Output the [x, y] coordinate of the center of the cell containing the given text.  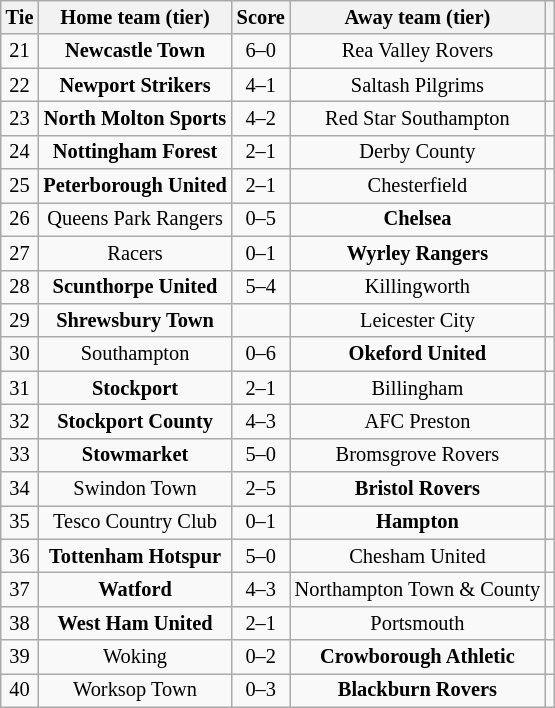
Hampton [418, 522]
25 [20, 186]
West Ham United [134, 623]
Blackburn Rovers [418, 690]
0–2 [261, 657]
33 [20, 455]
2–5 [261, 489]
Billingham [418, 388]
31 [20, 388]
Chesterfield [418, 186]
Tie [20, 17]
Stockport County [134, 421]
Peterborough United [134, 186]
Rea Valley Rovers [418, 51]
6–0 [261, 51]
Watford [134, 589]
Woking [134, 657]
29 [20, 320]
0–3 [261, 690]
Okeford United [418, 354]
23 [20, 118]
AFC Preston [418, 421]
Scunthorpe United [134, 287]
Southampton [134, 354]
4–1 [261, 85]
Swindon Town [134, 489]
North Molton Sports [134, 118]
Derby County [418, 152]
Saltash Pilgrims [418, 85]
37 [20, 589]
Tesco Country Club [134, 522]
36 [20, 556]
Newcastle Town [134, 51]
Northampton Town & County [418, 589]
32 [20, 421]
34 [20, 489]
Shrewsbury Town [134, 320]
Red Star Southampton [418, 118]
Leicester City [418, 320]
Portsmouth [418, 623]
Stockport [134, 388]
Crowborough Athletic [418, 657]
Tottenham Hotspur [134, 556]
Bristol Rovers [418, 489]
Home team (tier) [134, 17]
Score [261, 17]
30 [20, 354]
Bromsgrove Rovers [418, 455]
Stowmarket [134, 455]
5–4 [261, 287]
Wyrley Rangers [418, 253]
21 [20, 51]
38 [20, 623]
4–2 [261, 118]
Queens Park Rangers [134, 219]
Racers [134, 253]
Newport Strikers [134, 85]
39 [20, 657]
Nottingham Forest [134, 152]
26 [20, 219]
24 [20, 152]
Killingworth [418, 287]
Worksop Town [134, 690]
35 [20, 522]
0–5 [261, 219]
Away team (tier) [418, 17]
0–6 [261, 354]
28 [20, 287]
22 [20, 85]
Chesham United [418, 556]
27 [20, 253]
Chelsea [418, 219]
40 [20, 690]
